Extract the [x, y] coordinate from the center of the cell holding the provided text.  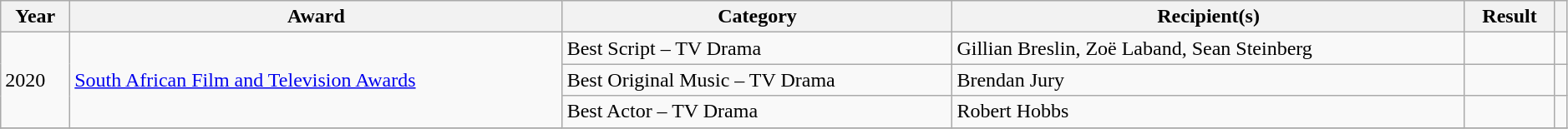
Category [757, 17]
Best Script – TV Drama [757, 48]
Award [316, 17]
South African Film and Television Awards [316, 80]
Robert Hobbs [1208, 112]
Recipient(s) [1208, 17]
Year [35, 17]
2020 [35, 80]
Best Original Music – TV Drama [757, 80]
Gillian Breslin, Zoë Laband, Sean Steinberg [1208, 48]
Result [1509, 17]
Brendan Jury [1208, 80]
Best Actor – TV Drama [757, 112]
